Return the [x, y] coordinate for the center point of the cell that contains the specified text.  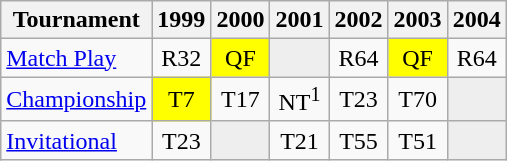
R32 [182, 58]
Invitational [76, 140]
2001 [300, 20]
NT1 [300, 100]
2002 [358, 20]
T70 [418, 100]
T7 [182, 100]
T21 [300, 140]
Match Play [76, 58]
2004 [476, 20]
T51 [418, 140]
T55 [358, 140]
2003 [418, 20]
Tournament [76, 20]
Championship [76, 100]
T17 [240, 100]
1999 [182, 20]
2000 [240, 20]
